Detect which cell encompasses the target text, then output its (x, y) center coordinate. 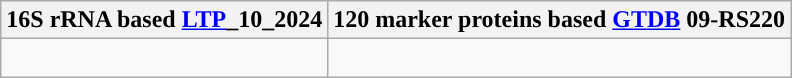
16S rRNA based LTP_10_2024 (164, 20)
120 marker proteins based GTDB 09-RS220 (560, 20)
